Determine the [x, y] coordinate at the center of the cell enclosing the given text.  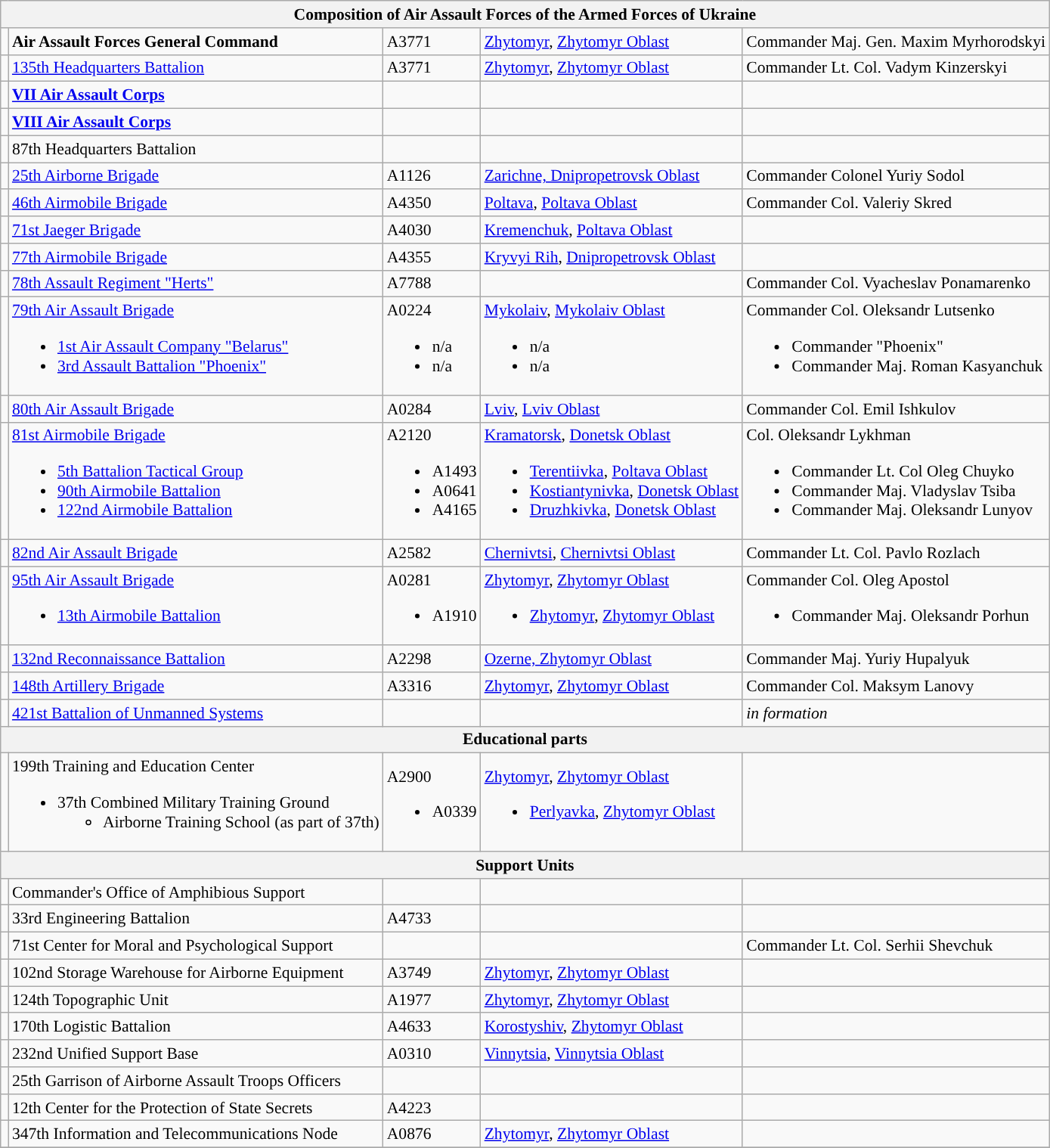
Air Assault Forces General Command [196, 42]
87th Headquarters Battalion [196, 149]
71st Center for Moral and Psychological Support [196, 946]
A7788 [432, 284]
46th Airmobile Brigade [196, 203]
VII Air Assault Corps [196, 95]
А3749 [432, 973]
124th Topographic Unit [196, 1000]
199th Training and Education Center37th Combined Military Training GroundAirborne Training School (as part of 37th) [196, 802]
135th Headquarters Battalion [196, 68]
VIII Air Assault Corps [196, 123]
Commander Lt. Col. Pavlo Rozlach [896, 554]
421st Battalion of Unmanned Systems [196, 713]
78th Assault Regiment "Herts" [196, 284]
A4633 [432, 1027]
170th Logistic Battalion [196, 1027]
Zhytomyr, Zhytomyr OblastPerlyavka, Zhytomyr Oblast [612, 802]
Commander Col. Oleg ApostolCommander Maj. Oleksandr Porhun [896, 606]
81st Airmobile Brigade5th Battalion Tactical Group90th Airmobile Battalion122nd Airmobile Battalion [196, 481]
Commander Maj. Yuriy Hupalyuk [896, 659]
Chernivtsi, Chernivtsi Oblast [612, 554]
Ozerne, Zhytomyr Oblast [612, 659]
Commander Col. Maksym Lanovy [896, 686]
А2298 [432, 659]
Commander Col. Valeriy Skred [896, 203]
A2582 [432, 554]
Commander Col. Oleksandr LutsenkoCommander "Phoenix"Commander Maj. Roman Kasyanchuk [896, 346]
102nd Storage Warehouse for Airborne Equipment [196, 973]
A0876 [432, 1134]
Commander Lt. Col. Serhii Shevchuk [896, 946]
232nd Unified Support Base [196, 1053]
347th Information and Telecommunications Node [196, 1134]
Vinnytsia, Vinnytsia Oblast [612, 1053]
Mykolaiv, Mykolaiv Oblastn/an/a [612, 346]
25th Airborne Brigade [196, 176]
A0284 [432, 409]
A4350 [432, 203]
A2900A0339 [432, 802]
25th Garrison of Airborne Assault Troops Officers [196, 1081]
Lviv, Lviv Oblast [612, 409]
82nd Air Assault Brigade [196, 554]
A4733 [432, 919]
A2120A1493A0641A4165 [432, 481]
A1977 [432, 1000]
77th Airmobile Brigade [196, 257]
A0281A1910 [432, 606]
in formation [896, 713]
33rd Engineering Battalion [196, 919]
Commander Col. Emil Ishkulov [896, 409]
Support Units [525, 865]
Poltava, Poltava Oblast [612, 203]
Kremenchuk, Poltava Oblast [612, 230]
Commander Lt. Col. Vadym Kinzerskyi [896, 68]
Commander Colonel Yuriy Sodol [896, 176]
A0310 [432, 1053]
79th Air Assault Brigade1st Air Assault Company "Belarus"3rd Assault Battalion "Phoenix" [196, 346]
Korostyshiv, Zhytomyr Oblast [612, 1027]
A4030 [432, 230]
A4355 [432, 257]
A0224n/an/a [432, 346]
71st Jaeger Brigade [196, 230]
Composition of Air Assault Forces of the Armed Forces of Ukraine [525, 14]
80th Air Assault Brigade [196, 409]
Kryvyi Rih, Dnipropetrovsk Oblast [612, 257]
Zarichne, Dnipropetrovsk Oblast [612, 176]
Educational parts [525, 740]
148th Artillery Brigade [196, 686]
Kramatorsk, Donetsk OblastTerentiivka, Poltava OblastKostiantynivka, Donetsk OblastDruzhkivka, Donetsk Oblast [612, 481]
132nd Reconnaissance Battalion [196, 659]
12th Center for the Protection of State Secrets [196, 1108]
Zhytomyr, Zhytomyr OblastZhytomyr, Zhytomyr Oblast [612, 606]
Col. Oleksandr LykhmanCommander Lt. Col Oleg ChuykoCommander Maj. Vladyslav TsibaCommander Maj. Oleksandr Lunyov [896, 481]
Commander's Office of Amphibious Support [196, 892]
A4223 [432, 1108]
A1126 [432, 176]
Commander Col. Vyacheslav Ponamarenko [896, 284]
Commander Maj. Gen. Maxim Myrhorodskyi [896, 42]
A3316 [432, 686]
95th Air Assault Brigade13th Airmobile Battalion [196, 606]
